Locate the cell with the specified text and output its [x, y] center coordinate. 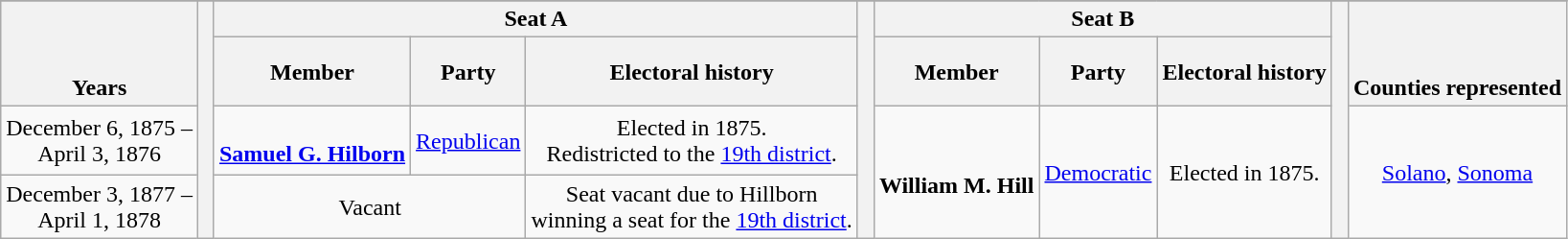
Democratic [1098, 173]
Vacant [370, 207]
Elected in 1875. [1244, 173]
December 3, 1877 – April 1, 1878 [100, 207]
Seat A [535, 19]
Republican [468, 141]
Samuel G. Hilborn [312, 141]
December 6, 1875 – April 3, 1876 [100, 141]
Years [100, 54]
Elected in 1875. Redistricted to the 19th district. [692, 141]
Seat vacant due to Hillborn winning a seat for the 19th district. [692, 207]
William M. Hill [956, 173]
Seat B [1102, 19]
Solano, Sonoma [1457, 173]
Counties represented [1457, 54]
